Identify which cell holds the provided text, then report its [X, Y] central coordinate. 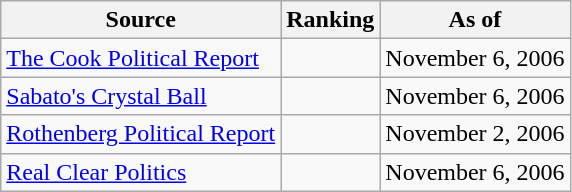
Real Clear Politics [141, 172]
Ranking [330, 20]
Rothenberg Political Report [141, 134]
Source [141, 20]
Sabato's Crystal Ball [141, 96]
November 2, 2006 [475, 134]
As of [475, 20]
The Cook Political Report [141, 58]
